Identify which cell holds the provided text, then report its (X, Y) central coordinate. 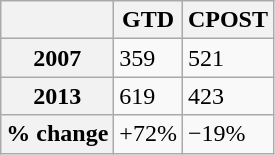
CPOST (228, 20)
GTD (148, 20)
619 (148, 96)
+72% (148, 134)
423 (228, 96)
2007 (58, 58)
% change (58, 134)
2013 (58, 96)
521 (228, 58)
−19% (228, 134)
359 (148, 58)
